Capture the cell that displays the provided text and extract its [x, y] central coordinate. 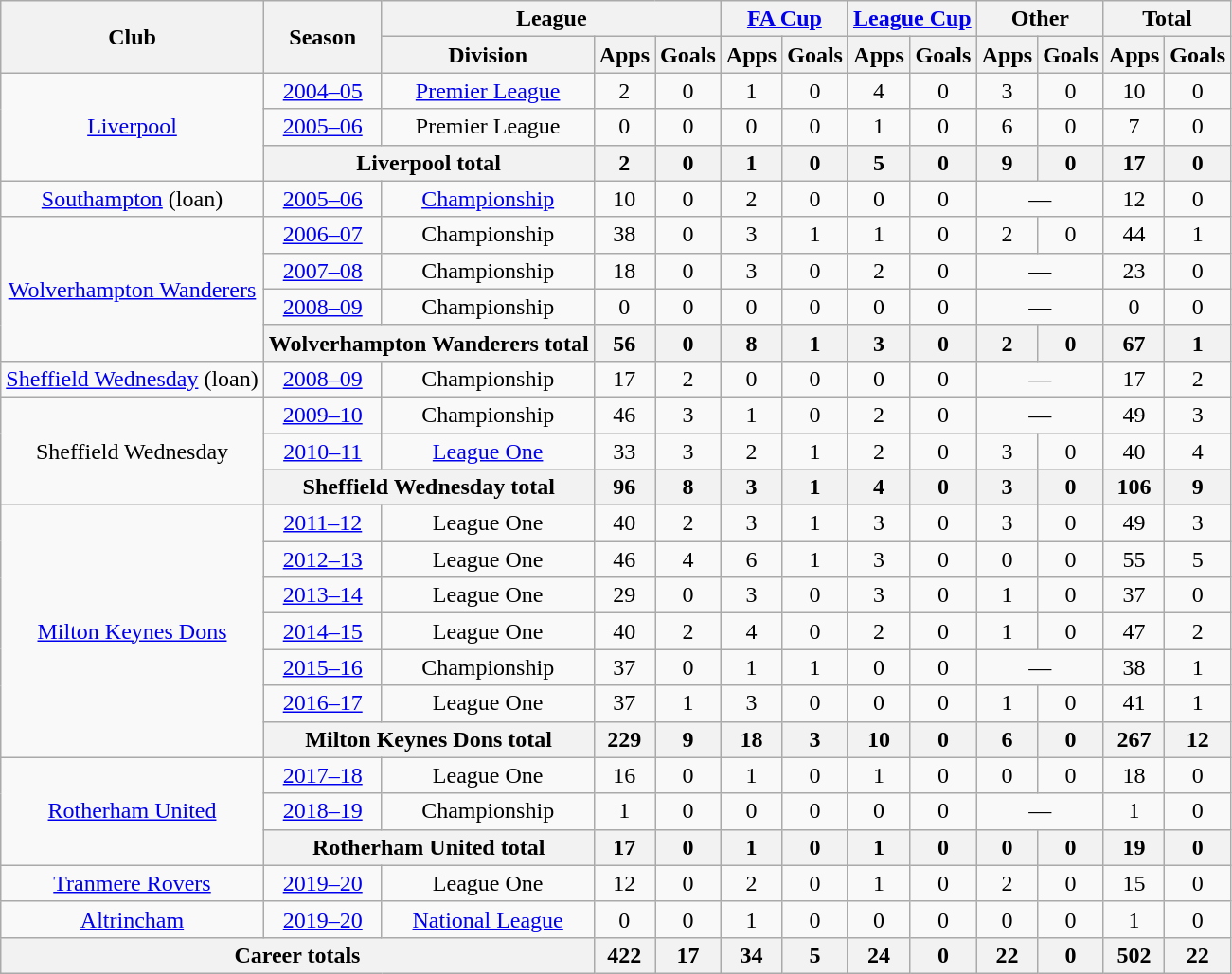
2010–11 [322, 452]
National League [488, 919]
2009–10 [322, 415]
Rotherham United total [428, 847]
33 [624, 452]
422 [624, 955]
2015–16 [322, 667]
15 [1134, 883]
29 [624, 595]
2012–13 [322, 559]
League [551, 19]
Division [488, 55]
2013–14 [322, 595]
FA Cup [784, 19]
Altrincham [133, 919]
229 [624, 739]
67 [1134, 343]
Liverpool total [428, 163]
2004–05 [322, 91]
2011–12 [322, 523]
Career totals [297, 955]
Club [133, 37]
Milton Keynes Dons [133, 631]
502 [1134, 955]
Liverpool [133, 127]
47 [1134, 631]
2007–08 [322, 271]
44 [1134, 235]
Sheffield Wednesday total [428, 487]
2016–17 [322, 703]
Tranmere Rovers [133, 883]
34 [751, 955]
7 [1134, 127]
Milton Keynes Dons total [428, 739]
56 [624, 343]
Wolverhampton Wanderers total [428, 343]
League Cup [912, 19]
2014–15 [322, 631]
Season [322, 37]
Southampton (loan) [133, 199]
267 [1134, 739]
96 [624, 487]
23 [1134, 271]
106 [1134, 487]
55 [1134, 559]
Wolverhampton Wanderers [133, 289]
41 [1134, 703]
24 [879, 955]
Total [1167, 19]
2017–18 [322, 775]
Sheffield Wednesday (loan) [133, 379]
Other [1040, 19]
Rotherham United [133, 811]
Sheffield Wednesday [133, 451]
2006–07 [322, 235]
2018–19 [322, 811]
16 [624, 775]
19 [1134, 847]
